Identify which cell holds the provided text, then report its [X, Y] central coordinate. 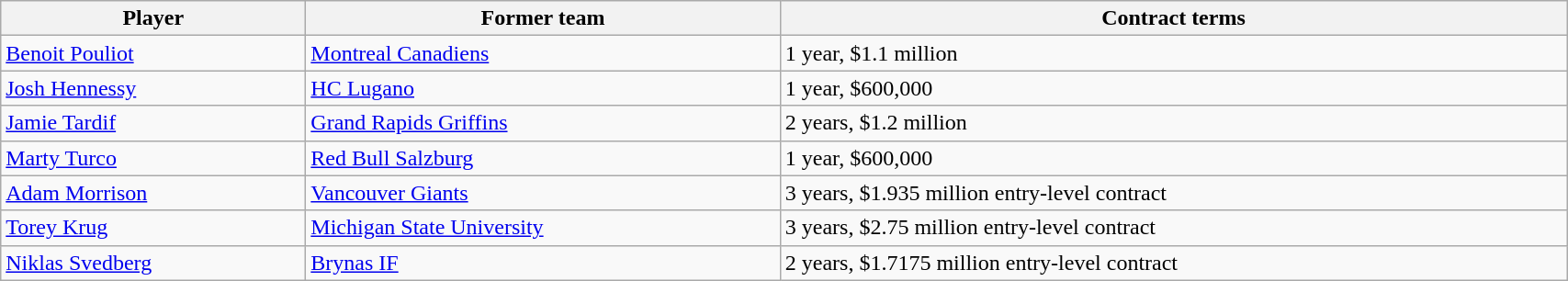
2 years, $1.7175 million entry-level contract [1173, 263]
Torey Krug [153, 228]
Michigan State University [543, 228]
Red Bull Salzburg [543, 158]
Montreal Canadiens [543, 53]
Adam Morrison [153, 193]
3 years, $1.935 million entry-level contract [1173, 193]
Former team [543, 18]
3 years, $2.75 million entry-level contract [1173, 228]
Contract terms [1173, 18]
Grand Rapids Griffins [543, 123]
1 year, $1.1 million [1173, 53]
Benoit Pouliot [153, 53]
Josh Hennessy [153, 88]
Jamie Tardif [153, 123]
HC Lugano [543, 88]
Marty Turco [153, 158]
2 years, $1.2 million [1173, 123]
Niklas Svedberg [153, 263]
Player [153, 18]
Vancouver Giants [543, 193]
Brynas IF [543, 263]
